Extract the (x, y) coordinate from the center of the cell holding the provided text.  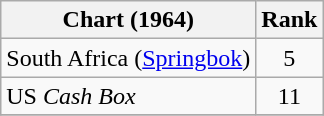
5 (290, 58)
Chart (1964) (128, 20)
US Cash Box (128, 96)
South Africa (Springbok) (128, 58)
Rank (290, 20)
11 (290, 96)
